Locate the cell with the specified text and output its (X, Y) center coordinate. 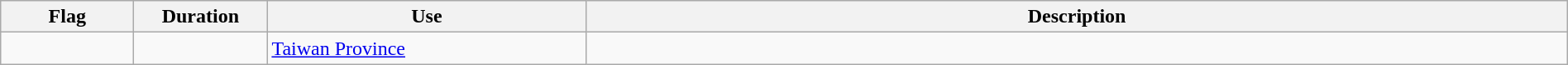
Description (1077, 17)
Flag (68, 17)
Duration (200, 17)
Use (427, 17)
Taiwan Province (427, 48)
